Pinpoint the cell where the given text exists, returning its (x, y) midpoint coordinate. 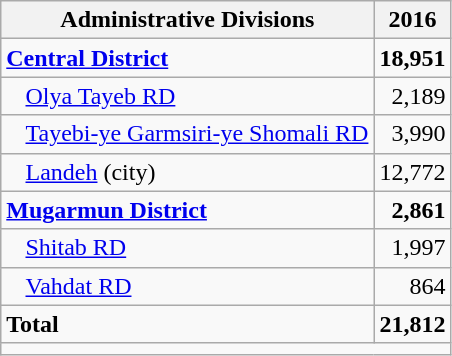
Vahdat RD (188, 286)
Tayebi-ye Garmsiri-ye Shomali RD (188, 134)
18,951 (412, 58)
Administrative Divisions (188, 20)
21,812 (412, 324)
Landeh (city) (188, 172)
Mugarmun District (188, 210)
1,997 (412, 248)
2,861 (412, 210)
2,189 (412, 96)
864 (412, 286)
Total (188, 324)
Central District (188, 58)
Olya Tayeb RD (188, 96)
3,990 (412, 134)
Shitab RD (188, 248)
12,772 (412, 172)
2016 (412, 20)
